Return (x, y) of the center of cell containing provided text 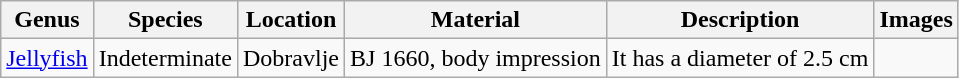
Jellyfish (47, 58)
Description (740, 20)
Species (165, 20)
BJ 1660, body impression (476, 58)
Location (290, 20)
Images (916, 20)
Indeterminate (165, 58)
It has a diameter of 2.5 cm (740, 58)
Dobravlje (290, 58)
Genus (47, 20)
Material (476, 20)
